Scan for the cell matching the given text and deliver its [X, Y] coordinate at center. 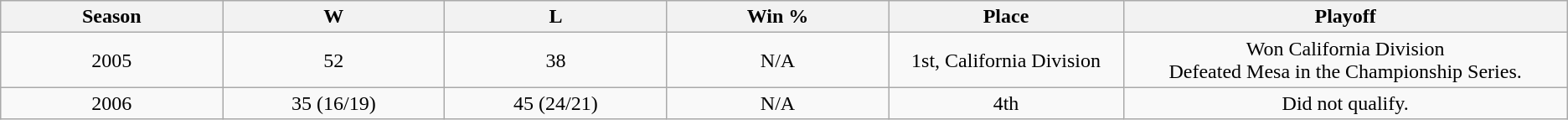
2006 [112, 103]
52 [333, 60]
L [556, 17]
45 (24/21) [556, 103]
4th [1006, 103]
Won California DivisionDefeated Mesa in the Championship Series. [1345, 60]
Win % [777, 17]
1st, California Division [1006, 60]
W [333, 17]
Place [1006, 17]
Did not qualify. [1345, 103]
2005 [112, 60]
Playoff [1345, 17]
Season [112, 17]
38 [556, 60]
35 (16/19) [333, 103]
